Pinpoint the cell where the given text exists, returning its (x, y) midpoint coordinate. 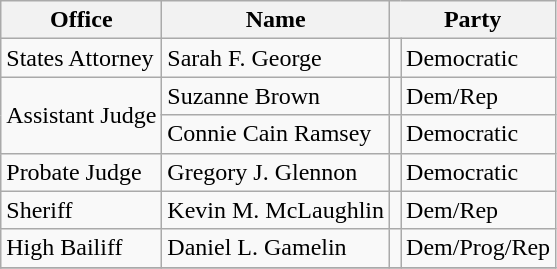
Assistant Judge (82, 115)
Name (276, 20)
Dem/Prog/Rep (478, 248)
Daniel L. Gamelin (276, 248)
Sheriff (82, 210)
Party (473, 20)
Connie Cain Ramsey (276, 134)
Gregory J. Glennon (276, 172)
Probate Judge (82, 172)
Kevin M. McLaughlin (276, 210)
Suzanne Brown (276, 96)
Sarah F. George (276, 58)
Office (82, 20)
High Bailiff (82, 248)
States Attorney (82, 58)
